Find where the given text appears and provide that cell's center as (X, Y) coordinate. 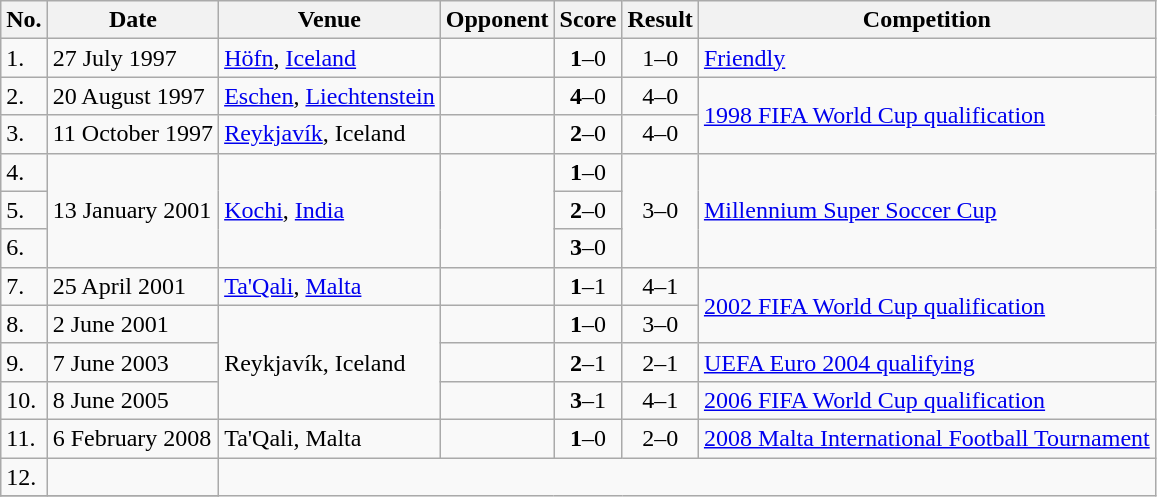
Opponent (497, 20)
UEFA Euro 2004 qualifying (926, 362)
Kochi, India (330, 210)
6 February 2008 (132, 438)
2006 FIFA World Cup qualification (926, 400)
12. (24, 477)
Venue (330, 20)
Höfn, Iceland (330, 58)
3–1 (588, 400)
11. (24, 438)
11 October 1997 (132, 134)
Competition (926, 20)
1998 FIFA World Cup qualification (926, 115)
Friendly (926, 58)
5. (24, 210)
No. (24, 20)
27 July 1997 (132, 58)
2. (24, 96)
Millennium Super Soccer Cup (926, 210)
3. (24, 134)
20 August 1997 (132, 96)
2 June 2001 (132, 324)
Result (660, 20)
1–1 (588, 286)
10. (24, 400)
4. (24, 172)
1. (24, 58)
25 April 2001 (132, 286)
7. (24, 286)
13 January 2001 (132, 210)
9. (24, 362)
Date (132, 20)
6. (24, 248)
2002 FIFA World Cup qualification (926, 305)
2008 Malta International Football Tournament (926, 438)
Score (588, 20)
7 June 2003 (132, 362)
8. (24, 324)
8 June 2005 (132, 400)
Eschen, Liechtenstein (330, 96)
